Identify which cell holds the provided text, then report its [x, y] central coordinate. 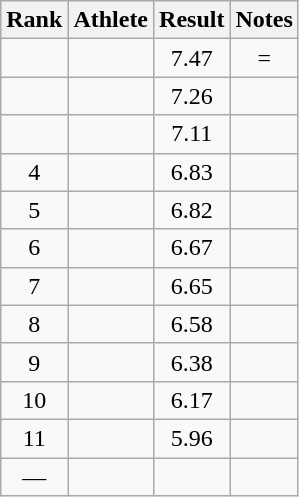
9 [34, 362]
4 [34, 172]
6.17 [192, 400]
10 [34, 400]
6.83 [192, 172]
6 [34, 248]
6.65 [192, 286]
6.38 [192, 362]
Athlete [111, 20]
= [264, 58]
— [34, 477]
7.47 [192, 58]
5.96 [192, 438]
6.58 [192, 324]
7 [34, 286]
5 [34, 210]
11 [34, 438]
6.82 [192, 210]
Notes [264, 20]
8 [34, 324]
6.67 [192, 248]
7.26 [192, 96]
Rank [34, 20]
7.11 [192, 134]
Result [192, 20]
